Return the [X, Y] coordinate for the center point of the cell that contains the specified text.  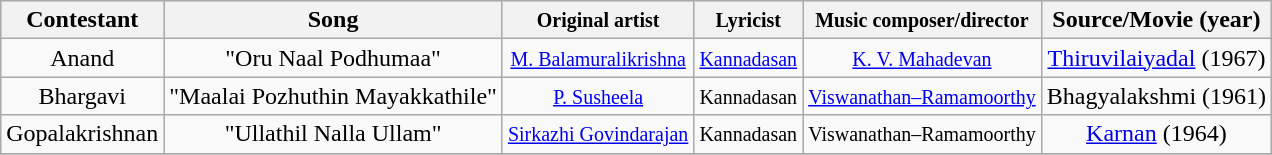
Lyricist [748, 20]
M. Balamuralikrishna [598, 58]
Anand [82, 58]
Contestant [82, 20]
Original artist [598, 20]
P. Susheela [598, 96]
Source/Movie (year) [1156, 20]
"Ullathil Nalla Ullam" [334, 134]
Music composer/director [922, 20]
Sirkazhi Govindarajan [598, 134]
"Oru Naal Podhumaa" [334, 58]
Gopalakrishnan [82, 134]
Karnan (1964) [1156, 134]
Song [334, 20]
Bhagyalakshmi (1961) [1156, 96]
Bhargavi [82, 96]
"Maalai Pozhuthin Mayakkathile" [334, 96]
Thiruvilaiyadal (1967) [1156, 58]
K. V. Mahadevan [922, 58]
